Capture the cell that displays the provided text and extract its (x, y) central coordinate. 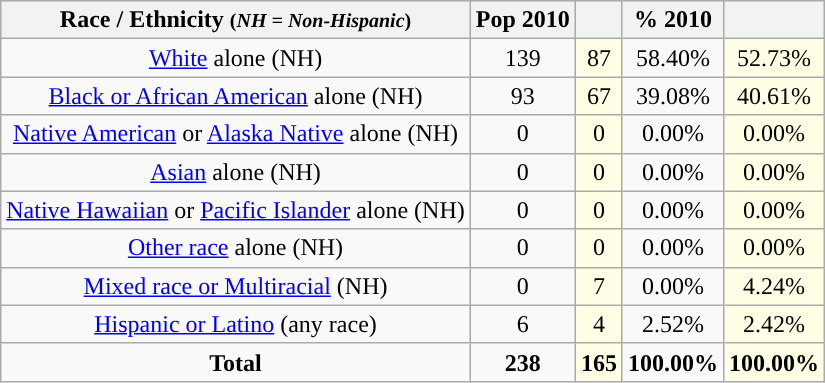
Other race alone (NH) (236, 248)
4 (598, 324)
2.52% (672, 324)
6 (522, 324)
4.24% (774, 286)
40.61% (774, 96)
67 (598, 96)
52.73% (774, 58)
Black or African American alone (NH) (236, 96)
Total (236, 362)
39.08% (672, 96)
% 2010 (672, 20)
2.42% (774, 324)
Pop 2010 (522, 20)
Hispanic or Latino (any race) (236, 324)
87 (598, 58)
Native Hawaiian or Pacific Islander alone (NH) (236, 210)
Mixed race or Multiracial (NH) (236, 286)
7 (598, 286)
Asian alone (NH) (236, 172)
Race / Ethnicity (NH = Non-Hispanic) (236, 20)
139 (522, 58)
58.40% (672, 58)
White alone (NH) (236, 58)
Native American or Alaska Native alone (NH) (236, 134)
238 (522, 362)
93 (522, 96)
165 (598, 362)
